Pinpoint the cell where the given text exists, returning its (x, y) midpoint coordinate. 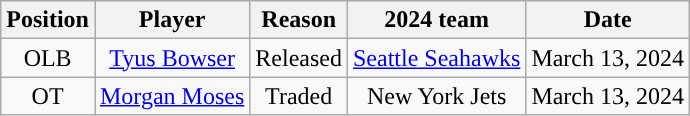
Position (48, 20)
Tyus Bowser (172, 58)
OT (48, 96)
Traded (299, 96)
Date (608, 20)
Player (172, 20)
Released (299, 58)
Seattle Seahawks (436, 58)
New York Jets (436, 96)
Morgan Moses (172, 96)
2024 team (436, 20)
OLB (48, 58)
Reason (299, 20)
